Determine the (x, y) coordinate at the center of the cell enclosing the given text.  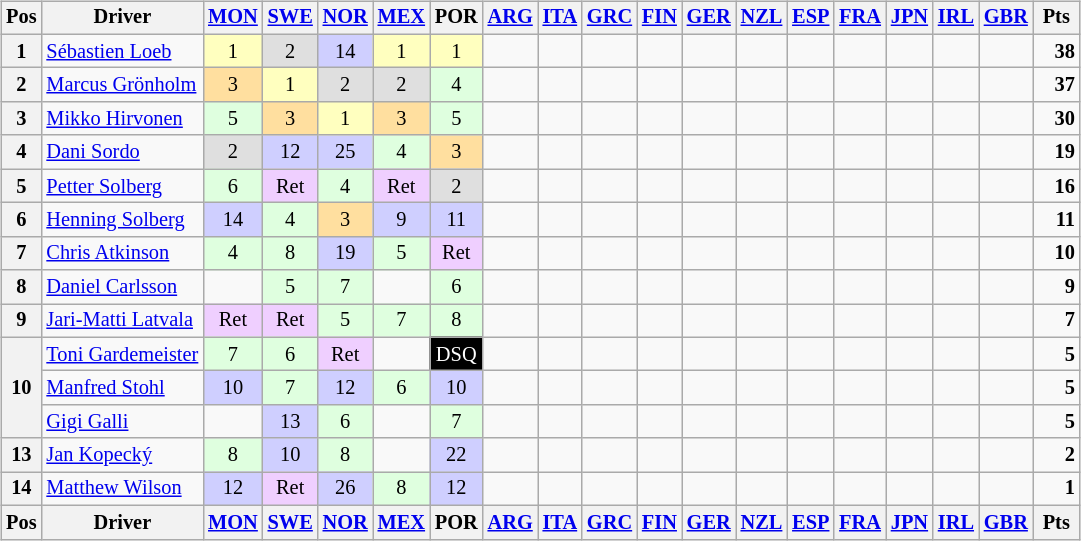
Toni Gardemeister (122, 354)
16 (1056, 186)
30 (1056, 119)
Dani Sordo (122, 152)
Manfred Stohl (122, 388)
Petter Solberg (122, 186)
Daniel Carlsson (122, 287)
22 (456, 455)
37 (1056, 85)
Marcus Grönholm (122, 85)
38 (1056, 51)
Jan Kopecký (122, 455)
DSQ (456, 354)
Matthew Wilson (122, 489)
Mikko Hirvonen (122, 119)
Sébastien Loeb (122, 51)
Gigi Galli (122, 422)
Chris Atkinson (122, 253)
Jari-Matti Latvala (122, 321)
Henning Solberg (122, 220)
25 (346, 152)
26 (346, 489)
